Determine the [X, Y] coordinate at the center of the cell enclosing the given text.  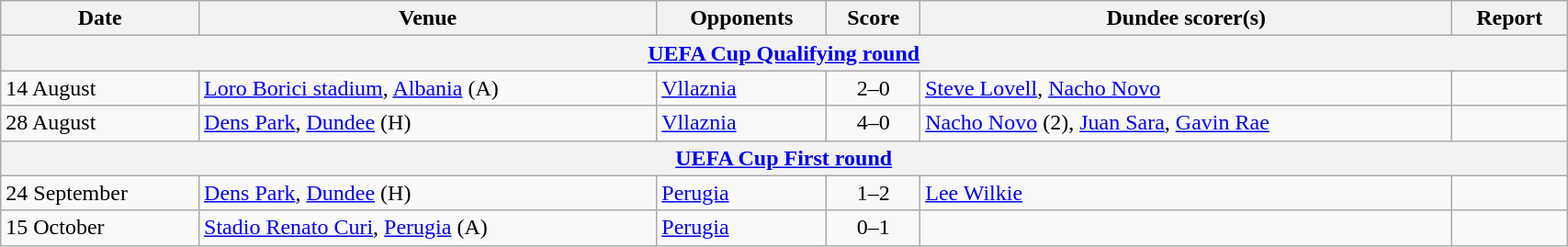
Dundee scorer(s) [1187, 18]
Steve Lovell, Nacho Novo [1187, 88]
2–0 [874, 88]
24 September [100, 193]
Score [874, 18]
15 October [100, 228]
1–2 [874, 193]
Lee Wilkie [1187, 193]
4–0 [874, 123]
Stadio Renato Curi, Perugia (A) [428, 228]
Opponents [742, 18]
0–1 [874, 228]
Venue [428, 18]
Loro Borici stadium, Albania (A) [428, 88]
14 August [100, 88]
28 August [100, 123]
UEFA Cup First round [784, 158]
Date [100, 18]
UEFA Cup Qualifying round [784, 53]
Report [1510, 18]
Nacho Novo (2), Juan Sara, Gavin Rae [1187, 123]
